Search for the cell housing the specified text and yield its (X, Y) center coordinate. 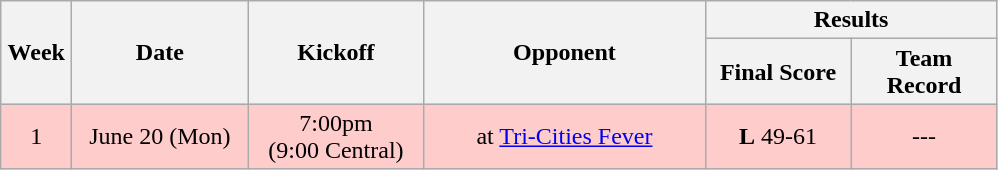
Results (851, 20)
Team Record (924, 72)
Final Score (778, 72)
1 (36, 136)
Kickoff (336, 52)
Opponent (564, 52)
7:00pm(9:00 Central) (336, 136)
Date (160, 52)
L 49-61 (778, 136)
June 20 (Mon) (160, 136)
Week (36, 52)
at Tri-Cities Fever (564, 136)
--- (924, 136)
